Return the [X, Y] coordinate for the center point of the cell that contains the specified text.  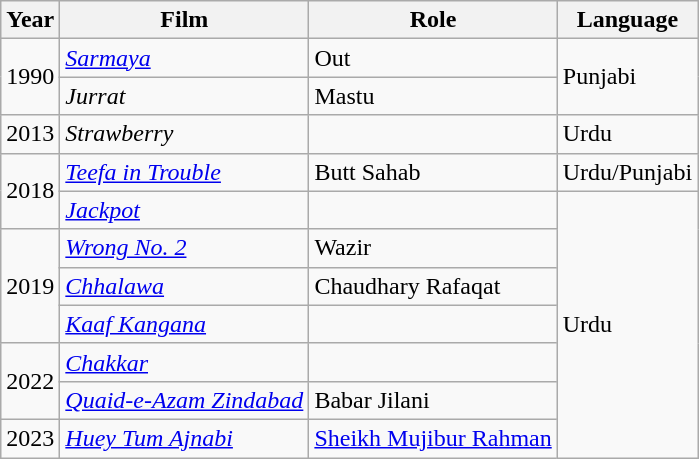
Huey Tum Ajnabi [184, 438]
Chaudhary Rafaqat [433, 286]
Quaid-e-Azam Zindabad [184, 400]
Chhalawa [184, 286]
Sheikh Mujibur Rahman [433, 438]
Urdu/Punjabi [627, 172]
2013 [30, 134]
Year [30, 20]
Role [433, 20]
2023 [30, 438]
Out [433, 58]
Punjabi [627, 77]
2022 [30, 381]
Strawberry [184, 134]
Kaaf Kangana [184, 324]
Mastu [433, 96]
1990 [30, 77]
Sarmaya [184, 58]
2018 [30, 191]
Teefa in Trouble [184, 172]
Butt Sahab [433, 172]
Film [184, 20]
Wazir [433, 248]
2019 [30, 286]
Wrong No. 2 [184, 248]
Language [627, 20]
Babar Jilani [433, 400]
Chakkar [184, 362]
Jurrat [184, 96]
Jackpot [184, 210]
